Capture the cell that displays the provided text and extract its (x, y) central coordinate. 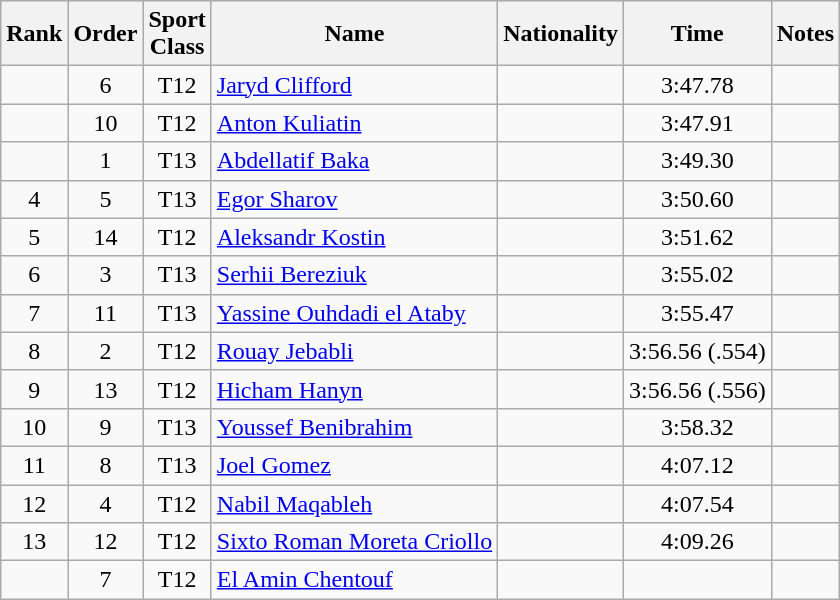
Yassine Ouhdadi el Ataby (354, 313)
Youssef Benibrahim (354, 427)
3 (106, 275)
Sixto Roman Moreta Criollo (354, 542)
Order (106, 34)
3:56.56 (.556) (697, 389)
SportClass (177, 34)
Time (697, 34)
Joel Gomez (354, 465)
3:47.91 (697, 123)
4:09.26 (697, 542)
Hicham Hanyn (354, 389)
3:49.30 (697, 161)
3:56.56 (.554) (697, 351)
Anton Kuliatin (354, 123)
Nabil Maqableh (354, 503)
2 (106, 351)
Rank (34, 34)
3:50.60 (697, 199)
Abdellatif Baka (354, 161)
El Amin Chentouf (354, 580)
Aleksandr Kostin (354, 237)
Notes (805, 34)
Jaryd Clifford (354, 85)
Name (354, 34)
3:58.32 (697, 427)
1 (106, 161)
Egor Sharov (354, 199)
Serhii Bereziuk (354, 275)
4:07.54 (697, 503)
Nationality (561, 34)
Rouay Jebabli (354, 351)
4:07.12 (697, 465)
3:55.02 (697, 275)
3:55.47 (697, 313)
3:47.78 (697, 85)
14 (106, 237)
3:51.62 (697, 237)
